For the text-containing cell, return its midpoint in (x, y) coordinate format. 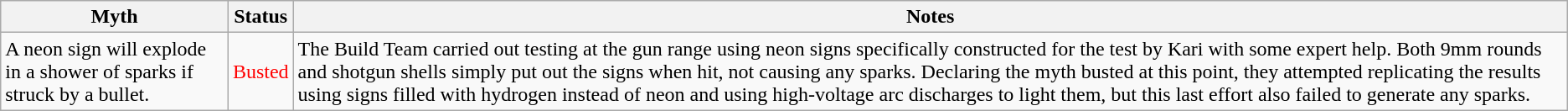
A neon sign will explode in a shower of sparks if struck by a bullet. (115, 71)
Notes (930, 17)
Busted (260, 71)
Status (260, 17)
Myth (115, 17)
